Output the [x, y] coordinate of the center of the cell containing the given text.  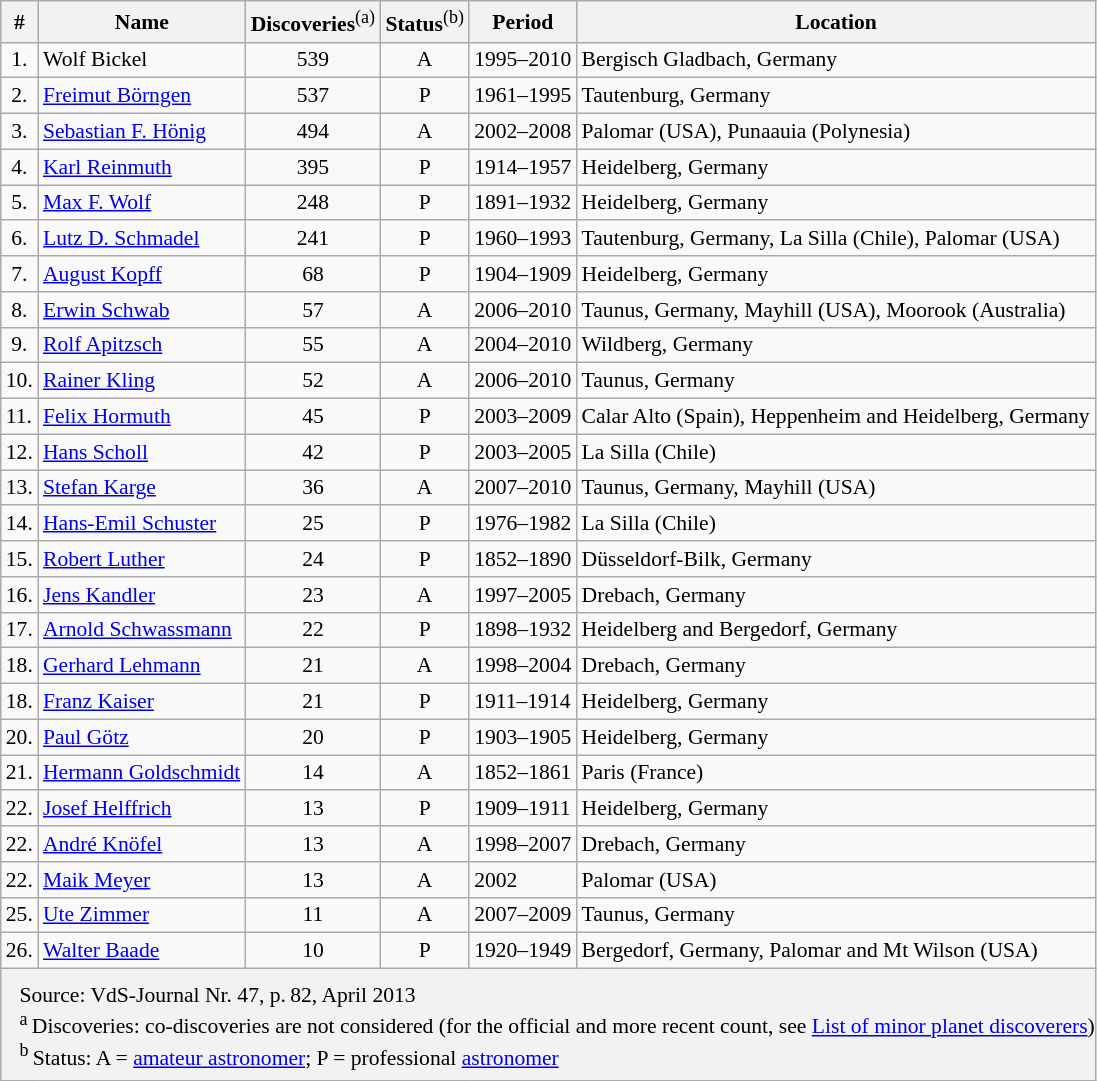
13. [20, 488]
1852–1890 [522, 559]
Paris (France) [836, 773]
20. [20, 737]
2003–2005 [522, 452]
4. [20, 167]
17. [20, 630]
241 [314, 239]
539 [314, 60]
1903–1905 [522, 737]
5. [20, 203]
Bergisch Gladbach, Germany [836, 60]
Max F. Wolf [142, 203]
1998–2004 [522, 666]
Stefan Karge [142, 488]
2007–2009 [522, 915]
25 [314, 524]
# [20, 22]
1914–1957 [522, 167]
André Knöfel [142, 844]
Taunus, Germany, Mayhill (USA) [836, 488]
Hans Scholl [142, 452]
Felix Hormuth [142, 417]
1997–2005 [522, 595]
20 [314, 737]
Tautenburg, Germany [836, 96]
15. [20, 559]
1. [20, 60]
8. [20, 310]
248 [314, 203]
Location [836, 22]
Heidelberg and Bergedorf, Germany [836, 630]
23 [314, 595]
Walter Baade [142, 951]
1911–1914 [522, 702]
1998–2007 [522, 844]
Ute Zimmer [142, 915]
Palomar (USA), Punaauia (Polynesia) [836, 132]
42 [314, 452]
1904–1909 [522, 274]
24 [314, 559]
Hans-Emil Schuster [142, 524]
26. [20, 951]
1976–1982 [522, 524]
Palomar (USA) [836, 880]
1961–1995 [522, 96]
Sebastian F. Hönig [142, 132]
2002–2008 [522, 132]
57 [314, 310]
7. [20, 274]
14. [20, 524]
Arnold Schwassmann [142, 630]
68 [314, 274]
395 [314, 167]
Calar Alto (Spain), Heppenheim and Heidelberg, Germany [836, 417]
Period [522, 22]
1891–1932 [522, 203]
Franz Kaiser [142, 702]
494 [314, 132]
21. [20, 773]
Gerhard Lehmann [142, 666]
Erwin Schwab [142, 310]
Bergedorf, Germany, Palomar and Mt Wilson (USA) [836, 951]
16. [20, 595]
1920–1949 [522, 951]
Freimut Börngen [142, 96]
1898–1932 [522, 630]
45 [314, 417]
Karl Reinmuth [142, 167]
Maik Meyer [142, 880]
Status(b) [424, 22]
537 [314, 96]
Wildberg, Germany [836, 345]
9. [20, 345]
Taunus, Germany, Mayhill (USA), Moorook (Australia) [836, 310]
10 [314, 951]
Robert Luther [142, 559]
2. [20, 96]
55 [314, 345]
1995–2010 [522, 60]
1909–1911 [522, 809]
1852–1861 [522, 773]
Discoveries(a) [314, 22]
Rolf Apitzsch [142, 345]
Hermann Goldschmidt [142, 773]
2007–2010 [522, 488]
1960–1993 [522, 239]
3. [20, 132]
11 [314, 915]
Josef Helffrich [142, 809]
2002 [522, 880]
25. [20, 915]
Jens Kandler [142, 595]
Name [142, 22]
52 [314, 381]
Tautenburg, Germany, La Silla (Chile), Palomar (USA) [836, 239]
2004–2010 [522, 345]
Rainer Kling [142, 381]
12. [20, 452]
6. [20, 239]
11. [20, 417]
14 [314, 773]
Düsseldorf-Bilk, Germany [836, 559]
2003–2009 [522, 417]
Wolf Bickel [142, 60]
Lutz D. Schmadel [142, 239]
August Kopff [142, 274]
36 [314, 488]
22 [314, 630]
Paul Götz [142, 737]
10. [20, 381]
